Return (x, y) of the center of cell containing provided text 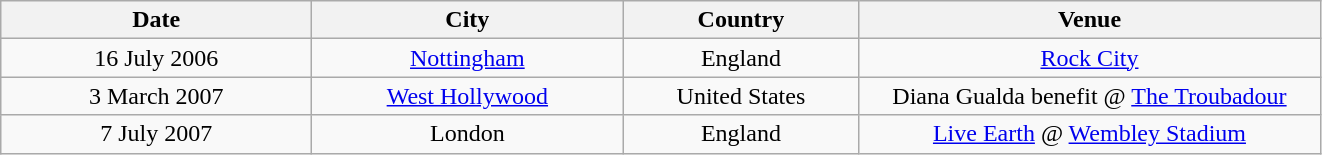
Live Earth @ Wembley Stadium (1090, 134)
Diana Gualda benefit @ The Troubadour (1090, 96)
16 July 2006 (156, 58)
West Hollywood (468, 96)
Rock City (1090, 58)
7 July 2007 (156, 134)
City (468, 20)
Nottingham (468, 58)
Country (741, 20)
Venue (1090, 20)
London (468, 134)
Date (156, 20)
United States (741, 96)
3 March 2007 (156, 96)
